Provide the (X, Y) coordinate of the cell's center where the given text is located.  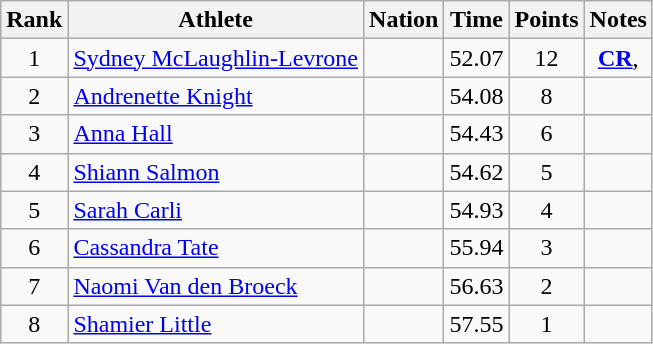
56.63 (476, 286)
52.07 (476, 58)
Naomi Van den Broeck (216, 286)
54.62 (476, 172)
Athlete (216, 20)
Anna Hall (216, 134)
12 (546, 58)
Shamier Little (216, 324)
Cassandra Tate (216, 248)
54.08 (476, 96)
54.93 (476, 210)
54.43 (476, 134)
Shiann Salmon (216, 172)
CR, (618, 58)
Nation (404, 20)
Andrenette Knight (216, 96)
Rank (34, 20)
57.55 (476, 324)
Notes (618, 20)
Sarah Carli (216, 210)
55.94 (476, 248)
Sydney McLaughlin-Levrone (216, 58)
7 (34, 286)
Time (476, 20)
Points (546, 20)
